Find where the given text appears and provide that cell's center as [X, Y] coordinate. 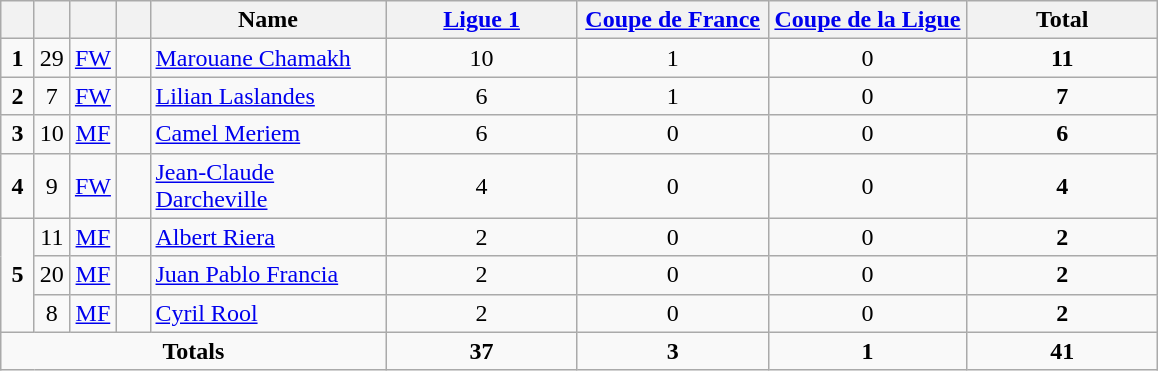
Name [268, 20]
5 [18, 275]
37 [482, 351]
29 [52, 58]
Jean-Claude Darcheville [268, 186]
Albert Riera [268, 237]
Coupe de France [672, 20]
Totals [194, 351]
Coupe de la Ligue [868, 20]
41 [1062, 351]
9 [52, 186]
Ligue 1 [482, 20]
8 [52, 313]
Camel Meriem [268, 134]
Cyril Rool [268, 313]
Lilian Laslandes [268, 96]
Total [1062, 20]
20 [52, 275]
Juan Pablo Francia [268, 275]
Marouane Chamakh [268, 58]
